From the cell containing the given text, extract its center point as (X, Y) coordinate. 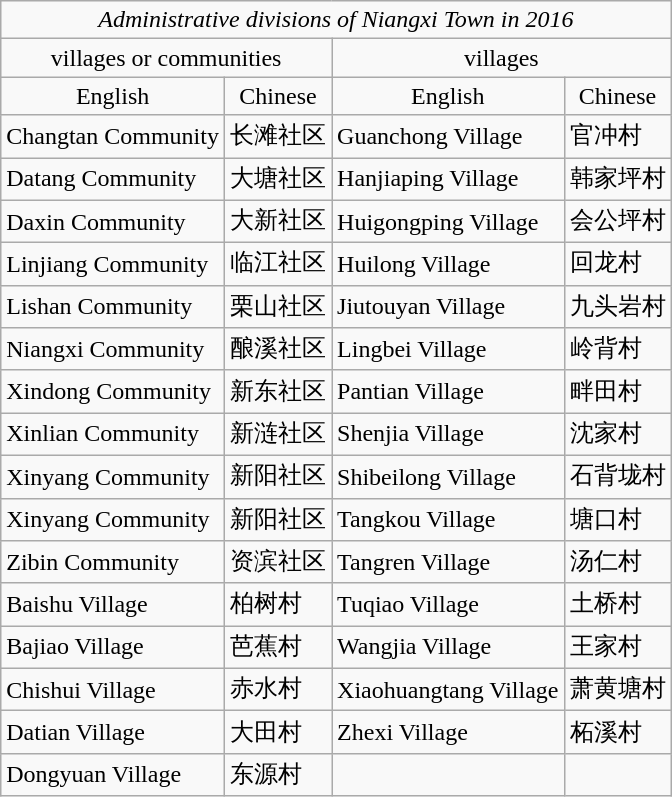
Lingbei Village (448, 350)
大田村 (278, 732)
栗山社区 (278, 306)
Xinlian Community (113, 434)
Tangkou Village (448, 520)
Xiaohuangtang Village (448, 690)
Shibeilong Village (448, 476)
沈家村 (618, 434)
Administrative divisions of Niangxi Town in 2016 (336, 20)
岭背村 (618, 350)
Datang Community (113, 180)
柏树村 (278, 604)
畔田村 (618, 392)
酿溪社区 (278, 350)
Dongyuan Village (113, 774)
Daxin Community (113, 222)
Hanjiaping Village (448, 180)
芭蕉村 (278, 648)
Linjiang Community (113, 264)
Guanchong Village (448, 136)
Wangjia Village (448, 648)
Pantian Village (448, 392)
王家村 (618, 648)
Bajiao Village (113, 648)
Tangren Village (448, 562)
大新社区 (278, 222)
villages (502, 58)
官冲村 (618, 136)
临江社区 (278, 264)
Huigongping Village (448, 222)
土桥村 (618, 604)
柘溪村 (618, 732)
石背垅村 (618, 476)
Xindong Community (113, 392)
九头岩村 (618, 306)
韩家坪村 (618, 180)
Niangxi Community (113, 350)
Lishan Community (113, 306)
长滩社区 (278, 136)
资滨社区 (278, 562)
villages or communities (166, 58)
Baishu Village (113, 604)
汤仁村 (618, 562)
新涟社区 (278, 434)
Changtan Community (113, 136)
Zhexi Village (448, 732)
会公坪村 (618, 222)
萧黄塘村 (618, 690)
赤水村 (278, 690)
Jiutouyan Village (448, 306)
回龙村 (618, 264)
Zibin Community (113, 562)
Shenjia Village (448, 434)
Datian Village (113, 732)
塘口村 (618, 520)
Huilong Village (448, 264)
大塘社区 (278, 180)
新东社区 (278, 392)
Tuqiao Village (448, 604)
Chishui Village (113, 690)
东源村 (278, 774)
